Determine the (X, Y) coordinate at the center of the cell enclosing the given text.  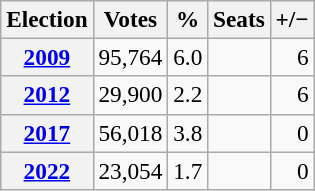
2.2 (188, 95)
95,764 (130, 57)
2012 (47, 95)
Votes (130, 19)
+/− (292, 19)
2017 (47, 133)
2022 (47, 170)
1.7 (188, 170)
6.0 (188, 57)
% (188, 19)
3.8 (188, 133)
23,054 (130, 170)
Election (47, 19)
29,900 (130, 95)
Seats (240, 19)
56,018 (130, 133)
2009 (47, 57)
